Extract the (x, y) coordinate from the center of the cell holding the provided text.  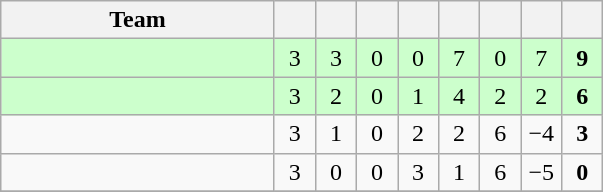
Team (138, 20)
−4 (542, 134)
4 (460, 96)
−5 (542, 172)
9 (582, 58)
